Provide the (x, y) coordinate of the cell's center where the given text is located.  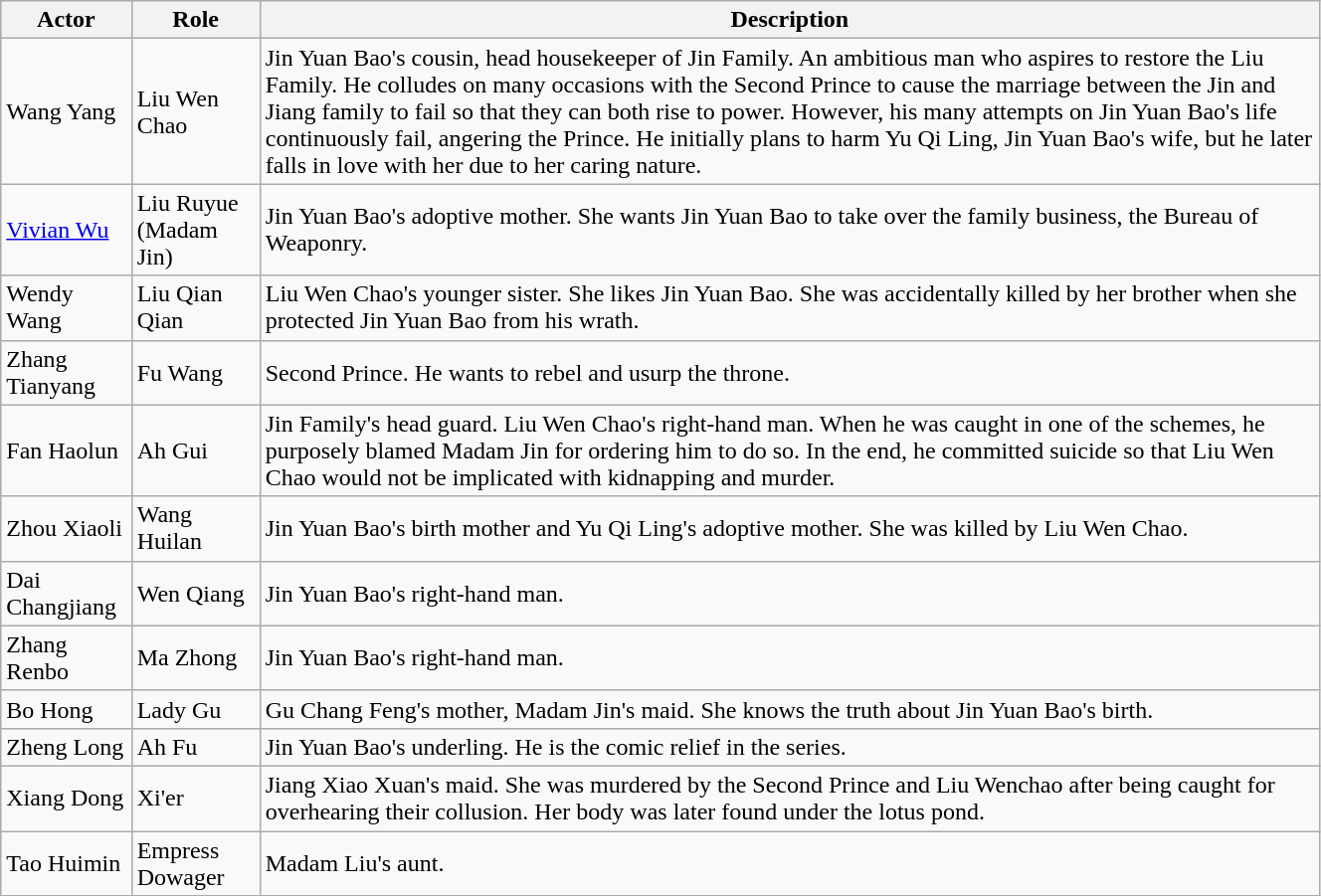
Tao Huimin (66, 863)
Role (195, 20)
Gu Chang Feng's mother, Madam Jin's maid. She knows the truth about Jin Yuan Bao's birth. (790, 709)
Ah Gui (195, 450)
Ah Fu (195, 747)
Fu Wang (195, 372)
Ma Zhong (195, 658)
Liu Ruyue (Madam Jin) (195, 230)
Zhang Renbo (66, 658)
Wen Qiang (195, 593)
Dai Changjiang (66, 593)
Jin Yuan Bao's underling. He is the comic relief in the series. (790, 747)
Description (790, 20)
Zhang Tianyang (66, 372)
Wang Yang (66, 111)
Jin Yuan Bao's birth mother and Yu Qi Ling's adoptive mother. She was killed by Liu Wen Chao. (790, 529)
Liu Qian Qian (195, 308)
Xiang Dong (66, 798)
Xi'er (195, 798)
Zhou Xiaoli (66, 529)
Zheng Long (66, 747)
Liu Wen Chao (195, 111)
Madam Liu's aunt. (790, 863)
Actor (66, 20)
Jin Yuan Bao's adoptive mother. She wants Jin Yuan Bao to take over the family business, the Bureau of Weaponry. (790, 230)
Bo Hong (66, 709)
Liu Wen Chao's younger sister. She likes Jin Yuan Bao. She was accidentally killed by her brother when she protected Jin Yuan Bao from his wrath. (790, 308)
Empress Dowager (195, 863)
Fan Haolun (66, 450)
Wang Huilan (195, 529)
Wendy Wang (66, 308)
Vivian Wu (66, 230)
Lady Gu (195, 709)
Second Prince. He wants to rebel and usurp the throne. (790, 372)
